For the text-containing cell, return its midpoint in [x, y] coordinate format. 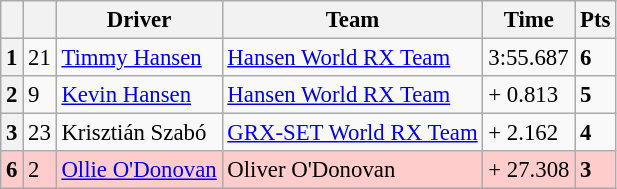
+ 0.813 [529, 95]
Ollie O'Donovan [139, 170]
Time [529, 20]
Timmy Hansen [139, 58]
9 [40, 95]
+ 2.162 [529, 133]
1 [12, 58]
4 [596, 133]
21 [40, 58]
Kevin Hansen [139, 95]
Oliver O'Donovan [352, 170]
3:55.687 [529, 58]
GRX-SET World RX Team [352, 133]
+ 27.308 [529, 170]
23 [40, 133]
5 [596, 95]
Driver [139, 20]
Krisztián Szabó [139, 133]
Team [352, 20]
Pts [596, 20]
